Provide the (x, y) coordinate of the cell's center where the given text is located.  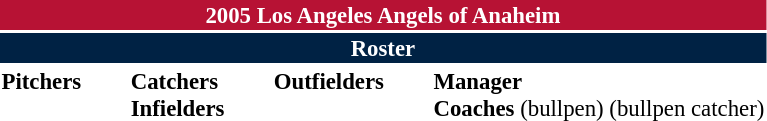
Roster (383, 48)
2005 Los Angeles Angels of Anaheim (383, 15)
